Search for the cell housing the specified text and yield its [X, Y] center coordinate. 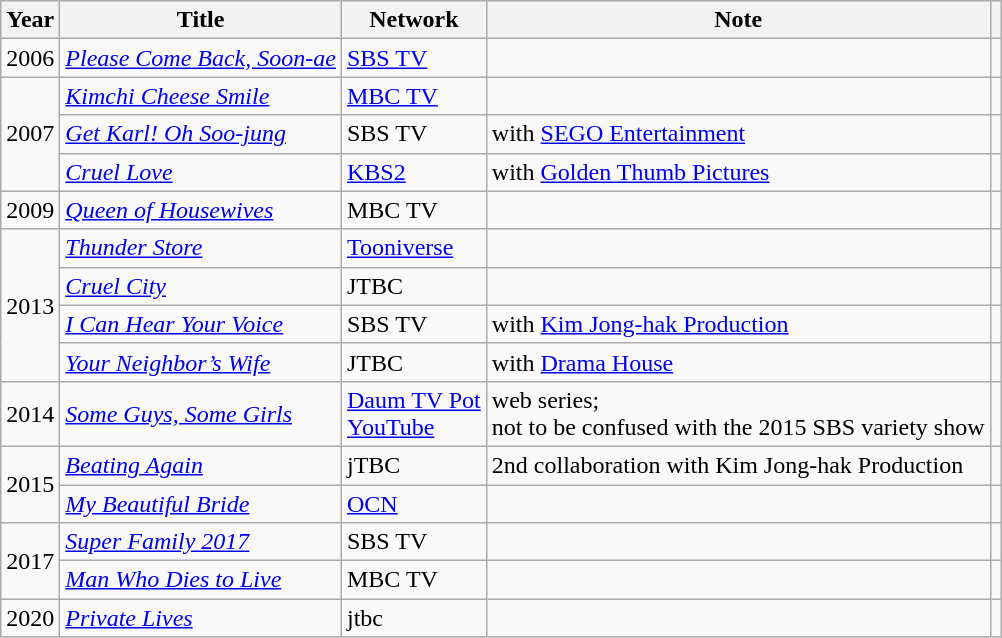
Kimchi Cheese Smile [201, 96]
I Can Hear Your Voice [201, 324]
Private Lives [201, 618]
2006 [30, 58]
Tooniverse [414, 248]
jTBC [414, 465]
2014 [30, 414]
with Kim Jong-hak Production [738, 324]
Thunder Store [201, 248]
Note [738, 20]
KBS2 [414, 172]
OCN [414, 503]
web series;not to be confused with the 2015 SBS variety show [738, 414]
Title [201, 20]
Cruel City [201, 286]
Some Guys, Some Girls [201, 414]
with SEGO Entertainment [738, 134]
Beating Again [201, 465]
Cruel Love [201, 172]
2nd collaboration with Kim Jong-hak Production [738, 465]
2015 [30, 484]
My Beautiful Bride [201, 503]
Your Neighbor’s Wife [201, 362]
Daum TV PotYouTube [414, 414]
Super Family 2017 [201, 542]
Get Karl! Oh Soo-jung [201, 134]
2007 [30, 134]
2013 [30, 305]
Man Who Dies to Live [201, 580]
jtbc [414, 618]
2009 [30, 210]
Please Come Back, Soon-ae [201, 58]
with Drama House [738, 362]
2017 [30, 561]
with Golden Thumb Pictures [738, 172]
Queen of Housewives [201, 210]
2020 [30, 618]
Network [414, 20]
Year [30, 20]
